Find where the given text appears and provide that cell's center as (x, y) coordinate. 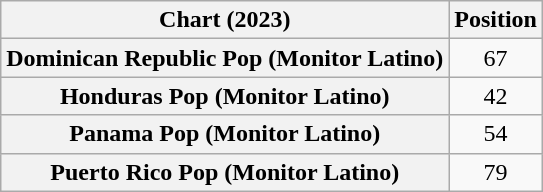
Puerto Rico Pop (Monitor Latino) (225, 172)
Chart (2023) (225, 20)
Dominican Republic Pop (Monitor Latino) (225, 58)
Panama Pop (Monitor Latino) (225, 134)
Honduras Pop (Monitor Latino) (225, 96)
79 (496, 172)
Position (496, 20)
42 (496, 96)
54 (496, 134)
67 (496, 58)
